Find where the given text appears and provide that cell's center as (x, y) coordinate. 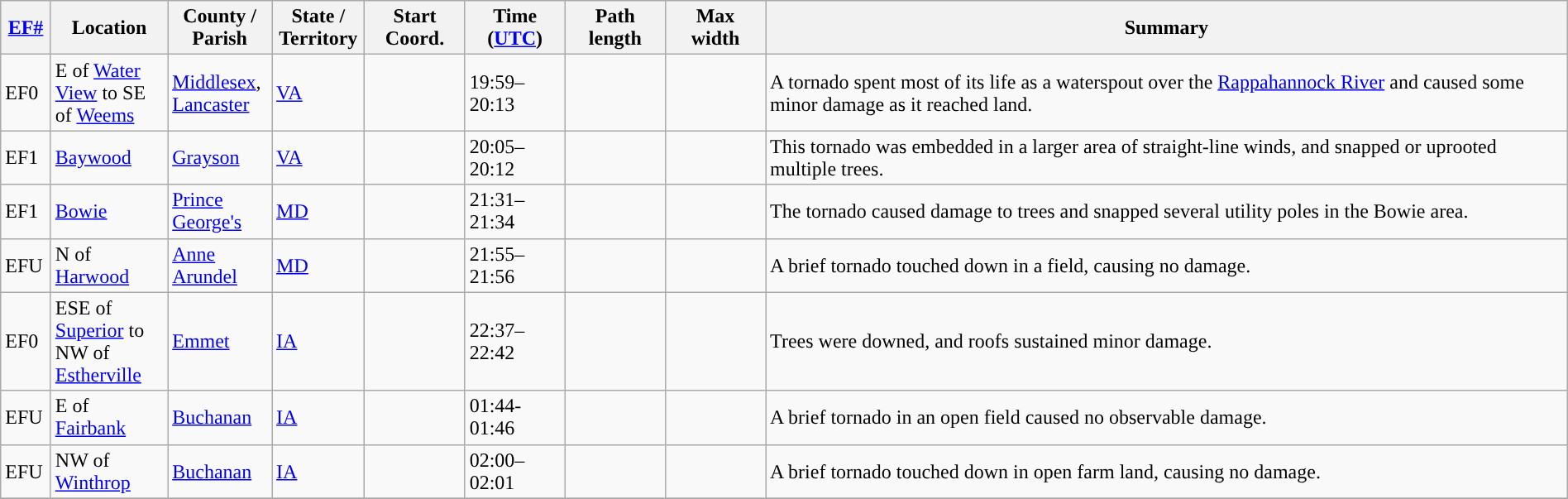
E of Fairbank (109, 417)
Max width (715, 28)
NW of Winthrop (109, 472)
A tornado spent most of its life as a waterspout over the Rappahannock River and caused some minor damage as it reached land. (1167, 93)
21:55–21:56 (514, 265)
Start Coord. (415, 28)
Anne Arundel (220, 265)
Path length (615, 28)
N of Harwood (109, 265)
E of Water View to SE of Weems (109, 93)
22:37–22:42 (514, 341)
Summary (1167, 28)
This tornado was embedded in a larger area of straight-line winds, and snapped or uprooted multiple trees. (1167, 157)
Prince George's (220, 212)
ESE of Superior to NW of Estherville (109, 341)
19:59–20:13 (514, 93)
02:00–02:01 (514, 472)
Time (UTC) (514, 28)
21:31–21:34 (514, 212)
20:05–20:12 (514, 157)
A brief tornado touched down in open farm land, causing no damage. (1167, 472)
Location (109, 28)
A brief tornado in an open field caused no observable damage. (1167, 417)
Grayson (220, 157)
The tornado caused damage to trees and snapped several utility poles in the Bowie area. (1167, 212)
Bowie (109, 212)
State / Territory (318, 28)
01:44-01:46 (514, 417)
Emmet (220, 341)
Baywood (109, 157)
Trees were downed, and roofs sustained minor damage. (1167, 341)
A brief tornado touched down in a field, causing no damage. (1167, 265)
County / Parish (220, 28)
Middlesex, Lancaster (220, 93)
EF# (26, 28)
